Extract the [X, Y] coordinate from the center of the cell holding the provided text.  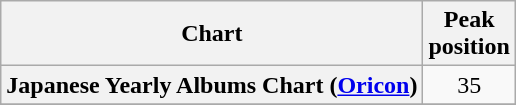
Peakposition [469, 34]
Japanese Yearly Albums Chart (Oricon) [212, 85]
35 [469, 85]
Chart [212, 34]
